Output the [X, Y] coordinate of the center of the cell containing the given text.  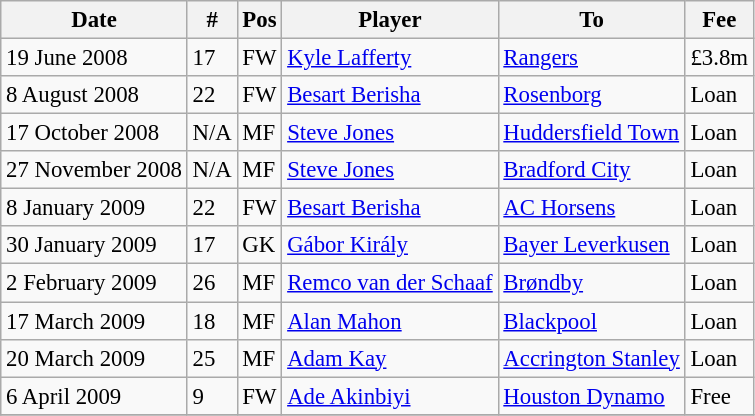
Bradford City [592, 170]
AC Horsens [592, 208]
To [592, 20]
Fee [719, 20]
Date [94, 20]
18 [212, 321]
26 [212, 283]
# [212, 20]
Accrington Stanley [592, 358]
Free [719, 396]
9 [212, 396]
8 January 2009 [94, 208]
27 November 2008 [94, 170]
Pos [260, 20]
Ade Akinbiyi [390, 396]
Player [390, 20]
Kyle Lafferty [390, 58]
Blackpool [592, 321]
Remco van der Schaaf [390, 283]
Brøndby [592, 283]
6 April 2009 [94, 396]
£3.8m [719, 58]
20 March 2009 [94, 358]
Bayer Leverkusen [592, 245]
Rosenborg [592, 95]
Adam Kay [390, 358]
Gábor Király [390, 245]
30 January 2009 [94, 245]
Alan Mahon [390, 321]
GK [260, 245]
17 March 2009 [94, 321]
2 February 2009 [94, 283]
Houston Dynamo [592, 396]
25 [212, 358]
17 October 2008 [94, 133]
Rangers [592, 58]
Huddersfield Town [592, 133]
8 August 2008 [94, 95]
19 June 2008 [94, 58]
